Capture the cell that displays the provided text and extract its [X, Y] central coordinate. 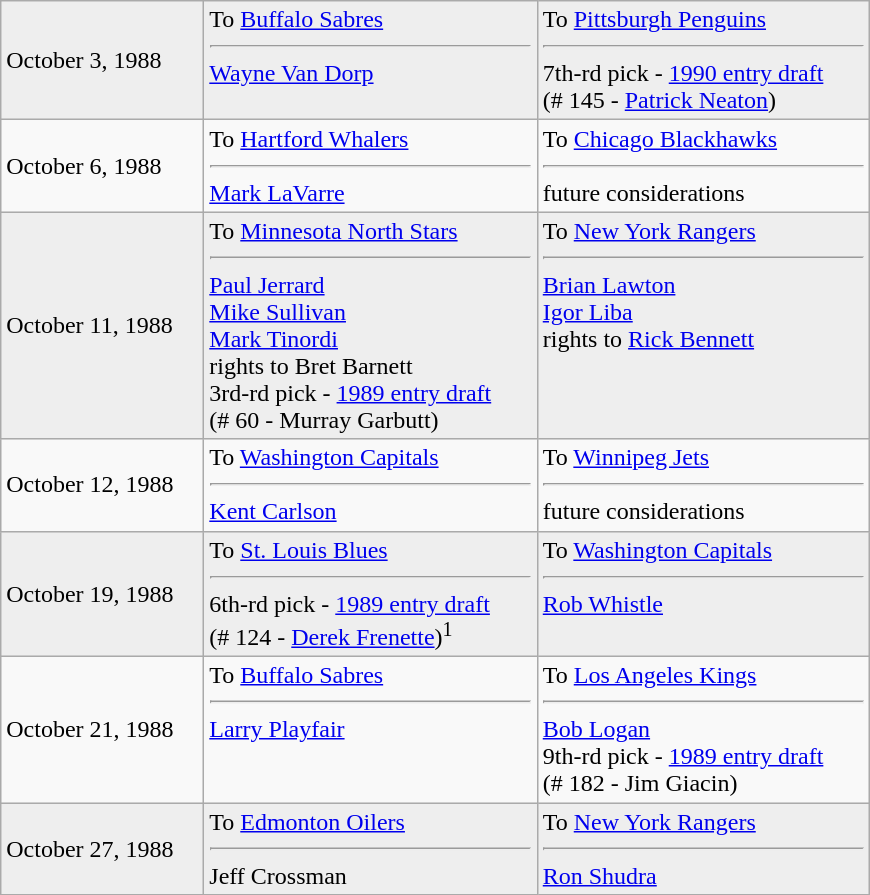
October 27, 1988 [102, 849]
To Buffalo SabresLarry Playfair [370, 730]
To Washington CapitalsRob Whistle [703, 594]
October 12, 1988 [102, 485]
To New York RangersBrian LawtonIgor Libarights to Rick Bennett [703, 326]
To St. Louis Blues6th-rd pick - 1989 entry draft(# 124 - Derek Frenette)1 [370, 594]
To Edmonton OilersJeff Crossman [370, 849]
To Chicago Blackhawksfuture considerations [703, 166]
October 11, 1988 [102, 326]
To Los Angeles KingsBob Logan9th-rd pick - 1989 entry draft(# 182 - Jim Giacin) [703, 730]
To Winnipeg Jetsfuture considerations [703, 485]
To Buffalo SabresWayne Van Dorp [370, 60]
October 6, 1988 [102, 166]
To Hartford WhalersMark LaVarre [370, 166]
To Pittsburgh Penguins7th-rd pick - 1990 entry draft(# 145 - Patrick Neaton) [703, 60]
To New York RangersRon Shudra [703, 849]
To Washington CapitalsKent Carlson [370, 485]
October 19, 1988 [102, 594]
October 3, 1988 [102, 60]
October 21, 1988 [102, 730]
To Minnesota North StarsPaul JerrardMike SullivanMark Tinordirights to Bret Barnett3rd-rd pick - 1989 entry draft(# 60 - Murray Garbutt) [370, 326]
